Capture the cell that displays the provided text and extract its (x, y) central coordinate. 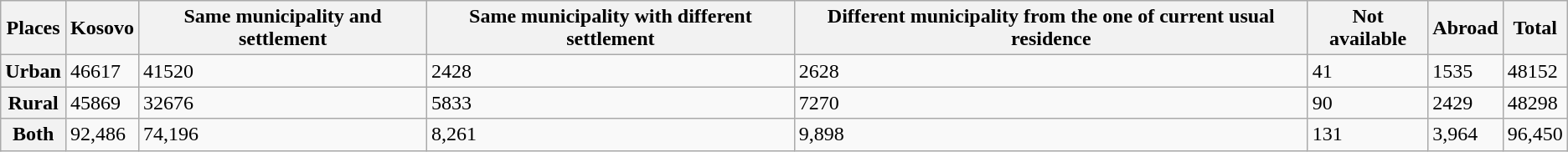
96,450 (1534, 134)
2628 (1050, 71)
Not available (1368, 28)
Total (1534, 28)
Same municipality and settlement (283, 28)
Urban (34, 71)
48298 (1534, 103)
45869 (102, 103)
2429 (1466, 103)
48152 (1534, 71)
41 (1368, 71)
Different municipality from the one of current usual residence (1050, 28)
3,964 (1466, 134)
Abroad (1466, 28)
131 (1368, 134)
1535 (1466, 71)
Places (34, 28)
Rural (34, 103)
5833 (611, 103)
Same municipality with different settlement (611, 28)
8,261 (611, 134)
2428 (611, 71)
Both (34, 134)
92,486 (102, 134)
46617 (102, 71)
90 (1368, 103)
74,196 (283, 134)
41520 (283, 71)
Kosovo (102, 28)
7270 (1050, 103)
32676 (283, 103)
9,898 (1050, 134)
